Determine the [x, y] coordinate at the center of the cell enclosing the given text.  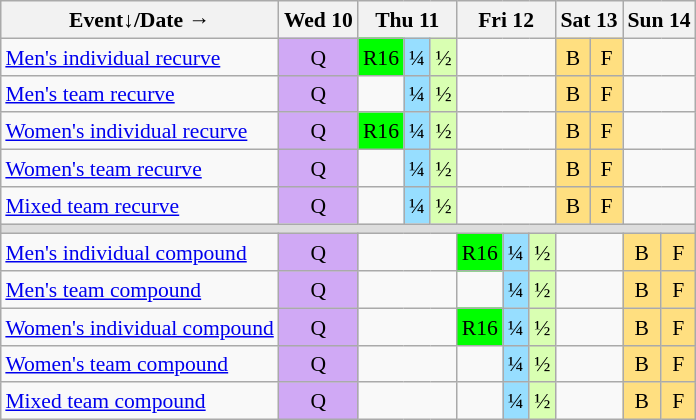
Fri 12 [506, 20]
Men's individual compound [139, 252]
Event↓/Date → [139, 20]
Thu 11 [408, 20]
Women's team recurve [139, 168]
Sun 14 [660, 20]
Men's team compound [139, 290]
Women's individual recurve [139, 130]
Sat 13 [588, 20]
Wed 10 [318, 20]
Men's individual recurve [139, 56]
Men's team recurve [139, 94]
Women's individual compound [139, 326]
Mixed team compound [139, 400]
Mixed team recurve [139, 204]
Women's team compound [139, 364]
